Return the (x, y) coordinate for the center point of the cell that contains the specified text.  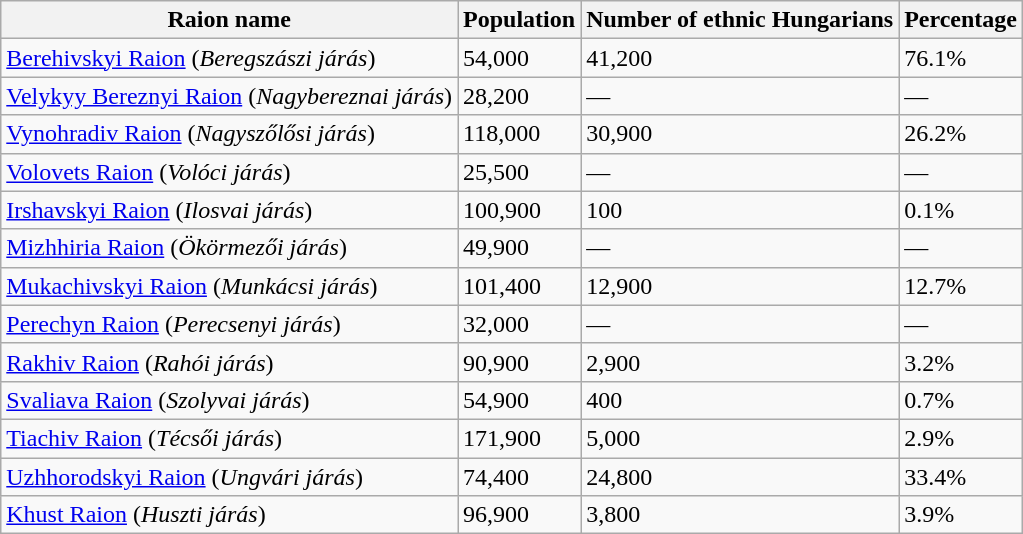
54,000 (520, 58)
33.4% (961, 477)
Perechyn Raion (Perecsenyi járás) (230, 324)
96,900 (520, 515)
Rakhiv Raion (Rahói járás) (230, 362)
Svaliava Raion (Szolyvai járás) (230, 400)
28,200 (520, 96)
3.9% (961, 515)
2,900 (740, 362)
24,800 (740, 477)
Tiachiv Raion (Técsői járás) (230, 438)
100,900 (520, 210)
76.1% (961, 58)
Irshavskyi Raion (Ilosvai járás) (230, 210)
Volovets Raion (Volóci járás) (230, 172)
3.2% (961, 362)
30,900 (740, 134)
Mizhhiria Raion (Ökörmezői járás) (230, 248)
Number of ethnic Hungarians (740, 20)
Velykyy Bereznyi Raion (Nagybereznai járás) (230, 96)
12,900 (740, 286)
5,000 (740, 438)
Khust Raion (Huszti járás) (230, 515)
32,000 (520, 324)
49,900 (520, 248)
Berehivskyi Raion (Beregszászi járás) (230, 58)
3,800 (740, 515)
101,400 (520, 286)
54,900 (520, 400)
400 (740, 400)
Raion name (230, 20)
Vynohradiv Raion (Nagyszőlősi járás) (230, 134)
171,900 (520, 438)
2.9% (961, 438)
25,500 (520, 172)
74,400 (520, 477)
Uzhhorodskyi Raion (Ungvári járás) (230, 477)
0.1% (961, 210)
26.2% (961, 134)
90,900 (520, 362)
Mukachivskyi Raion (Munkácsi járás) (230, 286)
Population (520, 20)
41,200 (740, 58)
12.7% (961, 286)
0.7% (961, 400)
Percentage (961, 20)
100 (740, 210)
118,000 (520, 134)
